Scan for the cell matching the given text and deliver its (X, Y) coordinate at center. 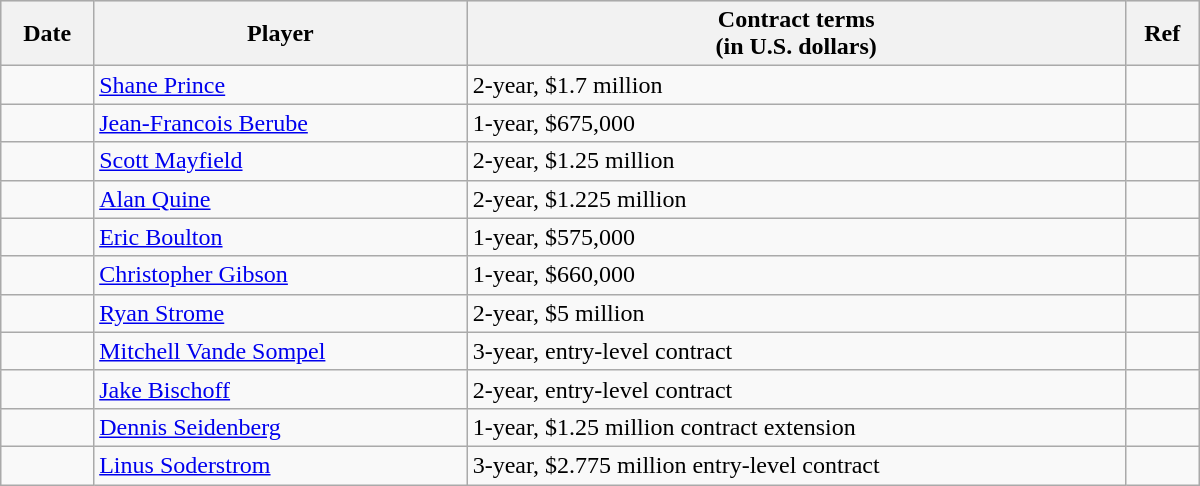
3-year, $2.775 million entry-level contract (796, 465)
1-year, $675,000 (796, 123)
Mitchell Vande Sompel (281, 351)
2-year, $5 million (796, 313)
Christopher Gibson (281, 275)
Contract terms(in U.S. dollars) (796, 34)
2-year, $1.7 million (796, 85)
2-year, $1.25 million (796, 161)
2-year, entry-level contract (796, 389)
Dennis Seidenberg (281, 427)
Date (48, 34)
Ryan Strome (281, 313)
1-year, $575,000 (796, 237)
Jean-Francois Berube (281, 123)
3-year, entry-level contract (796, 351)
2-year, $1.225 million (796, 199)
Ref (1162, 34)
1-year, $1.25 million contract extension (796, 427)
Player (281, 34)
Linus Soderstrom (281, 465)
Eric Boulton (281, 237)
Scott Mayfield (281, 161)
1-year, $660,000 (796, 275)
Shane Prince (281, 85)
Alan Quine (281, 199)
Jake Bischoff (281, 389)
